Determine the [X, Y] coordinate at the center of the cell enclosing the given text.  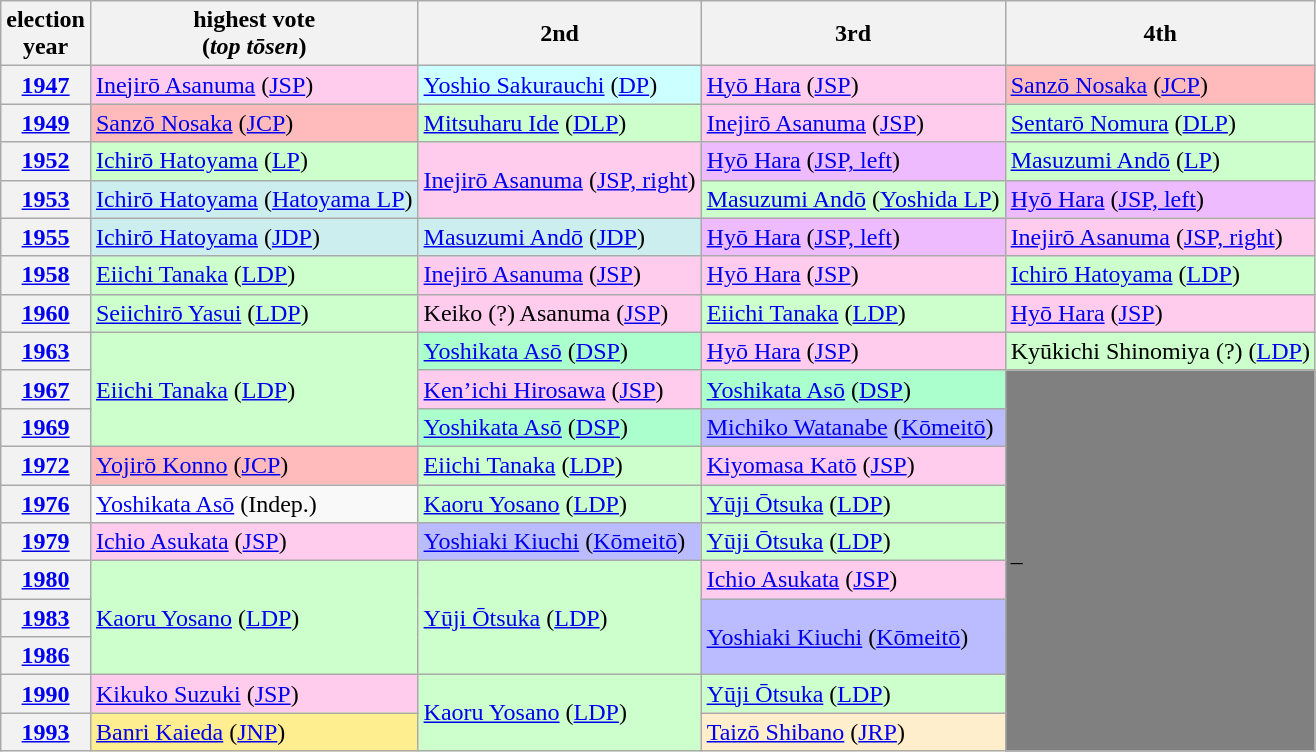
1960 [46, 313]
Mitsuharu Ide (DLP) [560, 123]
Banri Kaieda (JNP) [254, 732]
Yoshikata Asō (Indep.) [254, 503]
Yojirō Konno (JCP) [254, 465]
3rd [853, 34]
Ichirō Hatoyama (LP) [254, 161]
1983 [46, 618]
electionyear [46, 34]
Sentarō Nomura (DLP) [1160, 123]
Taizō Shibano (JRP) [853, 732]
1986 [46, 656]
Ichirō Hatoyama (LDP) [1160, 275]
2nd [560, 34]
highest vote(top tōsen) [254, 34]
1947 [46, 85]
1990 [46, 694]
1952 [46, 161]
Yoshio Sakurauchi (DP) [560, 85]
Kyūkichi Shinomiya (?) (LDP) [1160, 351]
1976 [46, 503]
Ken’ichi Hirosawa (JSP) [560, 389]
1958 [46, 275]
Kikuko Suzuki (JSP) [254, 694]
1979 [46, 542]
Ichirō Hatoyama (Hatoyama LP) [254, 199]
1953 [46, 199]
Michiko Watanabe (Kōmeitō) [853, 427]
Seiichirō Yasui (LDP) [254, 313]
1980 [46, 580]
Masuzumi Andō (Yoshida LP) [853, 199]
Keiko (?) Asanuma (JSP) [560, 313]
Masuzumi Andō (JDP) [560, 237]
1967 [46, 389]
– [1160, 560]
1963 [46, 351]
Ichirō Hatoyama (JDP) [254, 237]
1972 [46, 465]
1955 [46, 237]
4th [1160, 34]
1969 [46, 427]
1993 [46, 732]
1949 [46, 123]
Kiyomasa Katō (JSP) [853, 465]
Masuzumi Andō (LP) [1160, 161]
